Capture the cell that displays the provided text and extract its (x, y) central coordinate. 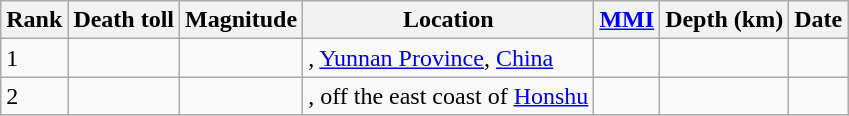
Date (818, 20)
Magnitude (242, 20)
1 (34, 58)
Rank (34, 20)
MMI (627, 20)
Death toll (124, 20)
, Yunnan Province, China (448, 58)
2 (34, 96)
Location (448, 20)
, off the east coast of Honshu (448, 96)
Depth (km) (724, 20)
